For the text-containing cell, return its midpoint in (X, Y) coordinate format. 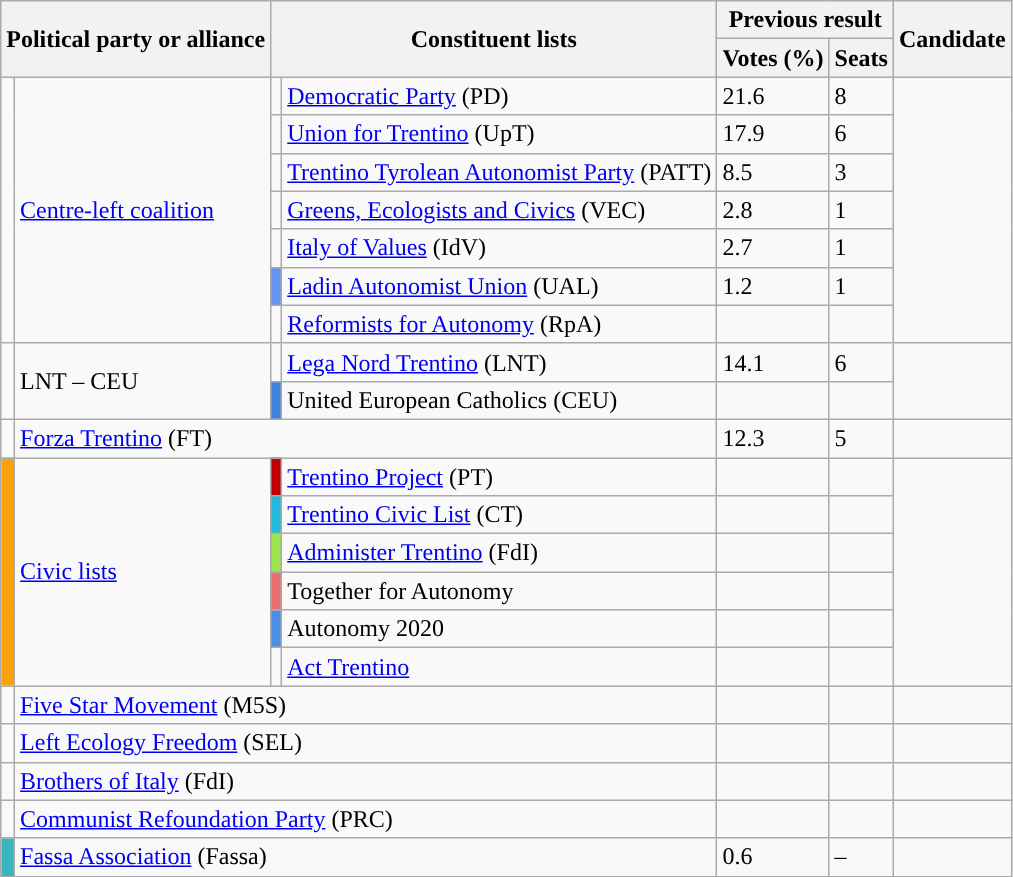
Left Ecology Freedom (SEL) (366, 743)
LNT – CEU (143, 381)
Union for Trentino (UpT) (500, 134)
Trentino Tyrolean Autonomist Party (PATT) (500, 172)
Autonomy 2020 (500, 629)
Five Star Movement (M5S) (366, 705)
Italy of Values (IdV) (500, 248)
Seats (861, 58)
Trentino Project (PT) (500, 477)
Previous result (806, 20)
Votes (%) (773, 58)
United European Catholics (CEU) (500, 400)
Brothers of Italy (FdI) (366, 781)
Constituent lists (494, 39)
Civic lists (143, 572)
Centre-left coalition (143, 210)
Forza Trentino (FT) (366, 438)
12.3 (773, 438)
Administer Trentino (FdI) (500, 553)
14.1 (773, 362)
Political party or alliance (136, 39)
0.6 (773, 857)
Trentino Civic List (CT) (500, 515)
– (861, 857)
2.7 (773, 248)
Democratic Party (PD) (500, 96)
21.6 (773, 96)
Together for Autonomy (500, 591)
Fassa Association (Fassa) (366, 857)
Ladin Autonomist Union (UAL) (500, 286)
17.9 (773, 134)
5 (861, 438)
3 (861, 172)
Greens, Ecologists and Civics (VEC) (500, 210)
Reformists for Autonomy (RpA) (500, 324)
8 (861, 96)
Candidate (952, 39)
1.2 (773, 286)
Communist Refoundation Party (PRC) (366, 819)
2.8 (773, 210)
Lega Nord Trentino (LNT) (500, 362)
8.5 (773, 172)
Act Trentino (500, 667)
